For the text-containing cell, return its midpoint in [X, Y] coordinate format. 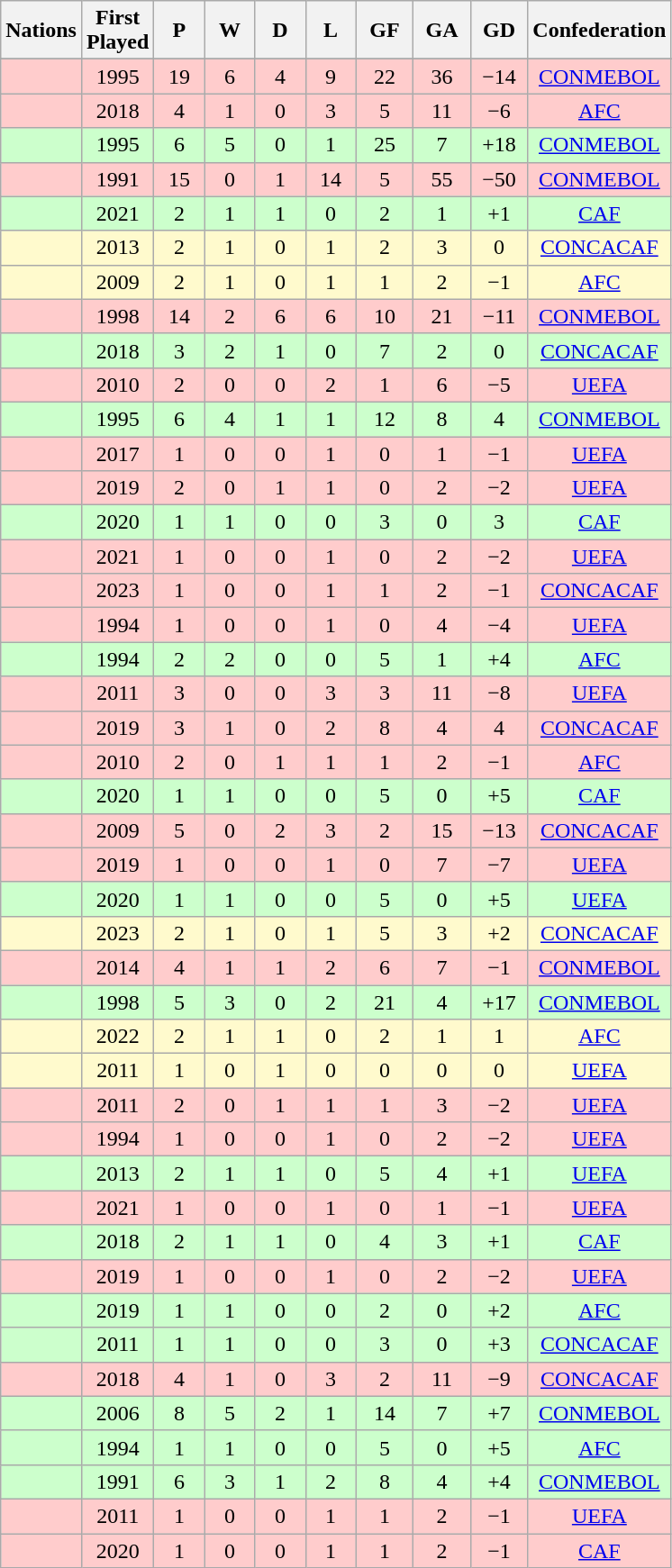
+18 [499, 145]
−9 [499, 1379]
9 [331, 77]
10 [385, 316]
−13 [499, 830]
+7 [499, 1413]
GF [385, 31]
−14 [499, 77]
W [230, 31]
Nations [41, 31]
−4 [499, 625]
2014 [117, 967]
+3 [499, 1345]
L [331, 31]
−8 [499, 693]
Confederation [600, 31]
−50 [499, 179]
GD [499, 31]
25 [385, 145]
36 [442, 77]
−7 [499, 865]
+17 [499, 1002]
2022 [117, 1037]
−5 [499, 385]
2006 [117, 1413]
−6 [499, 111]
55 [442, 179]
22 [385, 77]
P [179, 31]
D [280, 31]
19 [179, 77]
12 [385, 419]
First Played [117, 31]
GA [442, 31]
2017 [117, 453]
−11 [499, 316]
